Return the (X, Y) coordinate for the center point of the cell that contains the specified text.  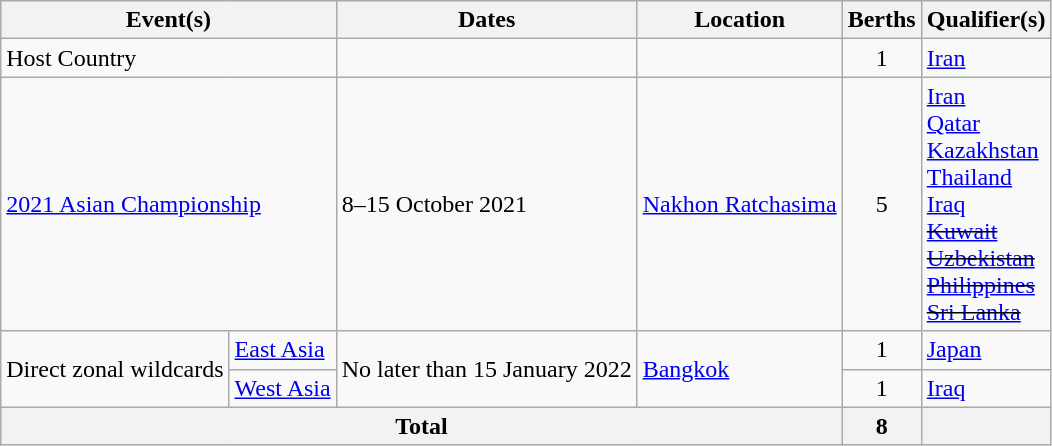
8–15 October 2021 (486, 204)
Iraq (986, 388)
Direct zonal wildcards (115, 369)
Event(s) (168, 20)
Iran Qatar Kazakhstan Thailand Iraq Kuwait Uzbekistan Philippines Sri Lanka (986, 204)
Qualifier(s) (986, 20)
Host Country (168, 58)
East Asia (282, 350)
Location (740, 20)
Total (422, 426)
No later than 15 January 2022 (486, 369)
Iran (986, 58)
2021 Asian Championship (168, 204)
Bangkok (740, 369)
Dates (486, 20)
West Asia (282, 388)
Nakhon Ratchasima (740, 204)
8 (882, 426)
5 (882, 204)
Japan (986, 350)
Berths (882, 20)
